Identify which cell holds the provided text, then report its (X, Y) central coordinate. 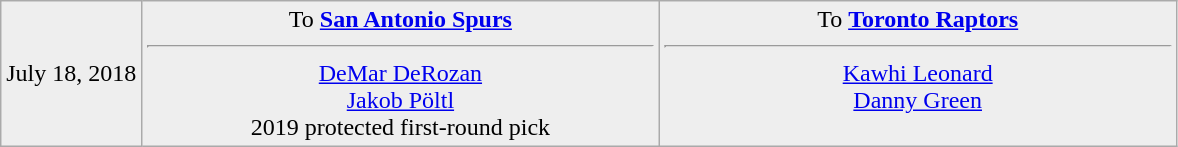
July 18, 2018 (72, 74)
To San Antonio SpursDeMar DeRozanJakob Pöltl2019 protected first-round pick (400, 74)
To Toronto RaptorsKawhi LeonardDanny Green (918, 74)
